Return the (X, Y) coordinate for the center point of the cell that contains the specified text.  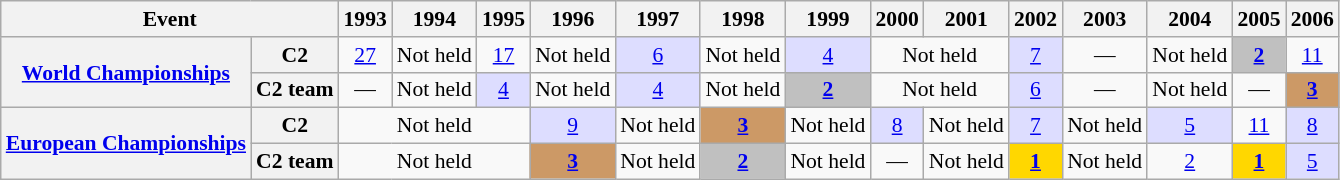
27 (366, 55)
17 (504, 55)
Event (170, 19)
1996 (572, 19)
2001 (966, 19)
1993 (366, 19)
2004 (1190, 19)
1999 (828, 19)
2005 (1258, 19)
1995 (504, 19)
1994 (434, 19)
1997 (658, 19)
2000 (896, 19)
1998 (742, 19)
European Championships (126, 144)
2002 (1036, 19)
World Championships (126, 72)
9 (572, 126)
2006 (1312, 19)
2003 (1104, 19)
